For the text-containing cell, return its midpoint in (x, y) coordinate format. 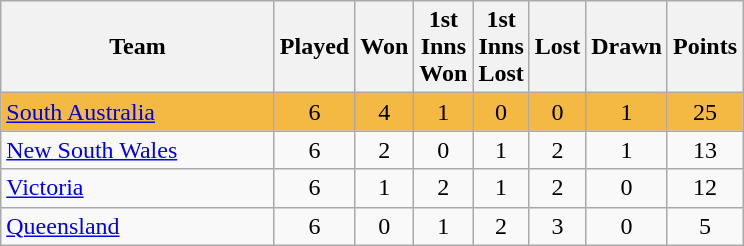
25 (704, 112)
New South Wales (138, 150)
Team (138, 47)
1st Inns Won (444, 47)
3 (557, 226)
Lost (557, 47)
Won (384, 47)
5 (704, 226)
Queensland (138, 226)
Victoria (138, 188)
4 (384, 112)
South Australia (138, 112)
Played (314, 47)
12 (704, 188)
1st Inns Lost (501, 47)
13 (704, 150)
Drawn (627, 47)
Points (704, 47)
